From the cell containing the given text, extract its center point as [x, y] coordinate. 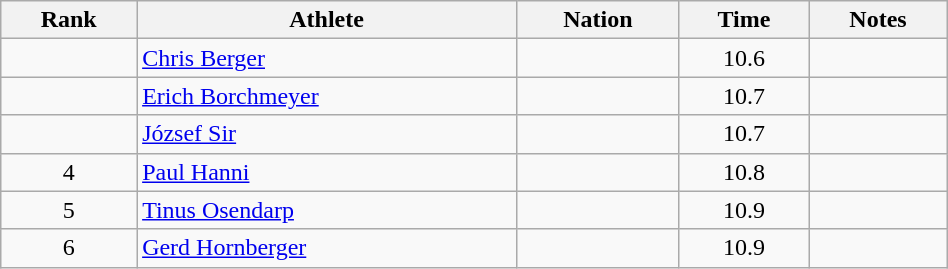
10.8 [744, 172]
Athlete [327, 20]
József Sir [327, 134]
5 [69, 210]
4 [69, 172]
Notes [878, 20]
6 [69, 248]
10.6 [744, 58]
Chris Berger [327, 58]
Erich Borchmeyer [327, 96]
Time [744, 20]
Tinus Osendarp [327, 210]
Paul Hanni [327, 172]
Rank [69, 20]
Gerd Hornberger [327, 248]
Nation [598, 20]
